Pinpoint the cell where the given text exists, returning its [x, y] midpoint coordinate. 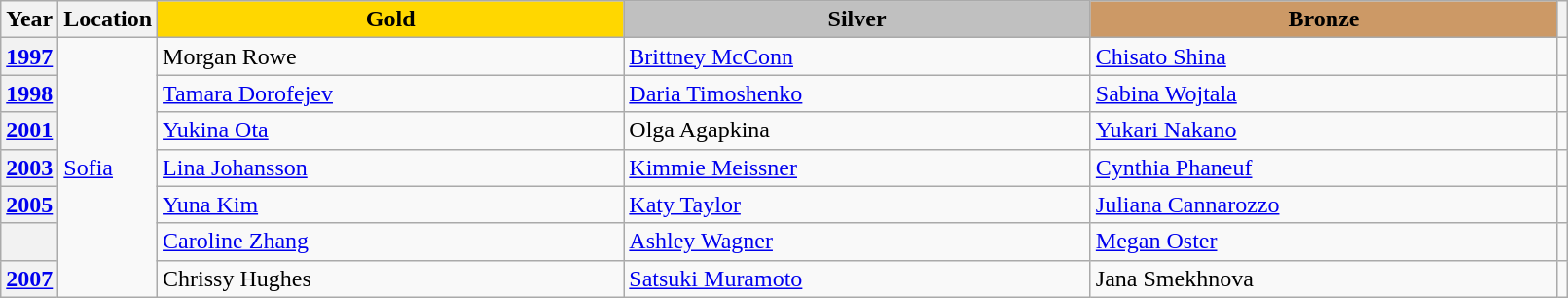
Location [108, 19]
1998 [29, 93]
Year [29, 19]
Juliana Cannarozzo [1324, 205]
Sabina Wojtala [1324, 93]
Bronze [1324, 19]
2005 [29, 205]
Yuna Kim [391, 205]
Katy Taylor [857, 205]
Daria Timoshenko [857, 93]
2007 [29, 279]
Sofia [108, 168]
Chrissy Hughes [391, 279]
Caroline Zhang [391, 242]
Kimmie Meissner [857, 168]
Cynthia Phaneuf [1324, 168]
2001 [29, 130]
1997 [29, 56]
Morgan Rowe [391, 56]
2003 [29, 168]
Megan Oster [1324, 242]
Lina Johansson [391, 168]
Jana Smekhnova [1324, 279]
Gold [391, 19]
Satsuki Muramoto [857, 279]
Yukina Ota [391, 130]
Yukari Nakano [1324, 130]
Brittney McConn [857, 56]
Silver [857, 19]
Tamara Dorofejev [391, 93]
Olga Agapkina [857, 130]
Chisato Shina [1324, 56]
Ashley Wagner [857, 242]
